Return the (x, y) coordinate for the center point of the cell that contains the specified text.  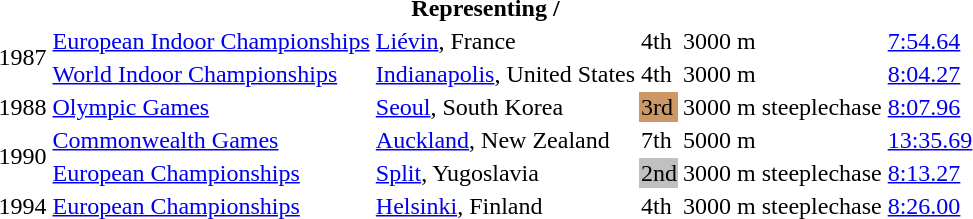
Auckland, New Zealand (505, 140)
7th (660, 140)
Commonwealth Games (211, 140)
World Indoor Championships (211, 74)
European Indoor Championships (211, 41)
Seoul, South Korea (505, 107)
2nd (660, 173)
Olympic Games (211, 107)
5000 m (783, 140)
Liévin, France (505, 41)
European Championships (211, 173)
3rd (660, 107)
Split, Yugoslavia (505, 173)
Indianapolis, United States (505, 74)
